Return the (X, Y) coordinate for the center point of the cell that contains the specified text.  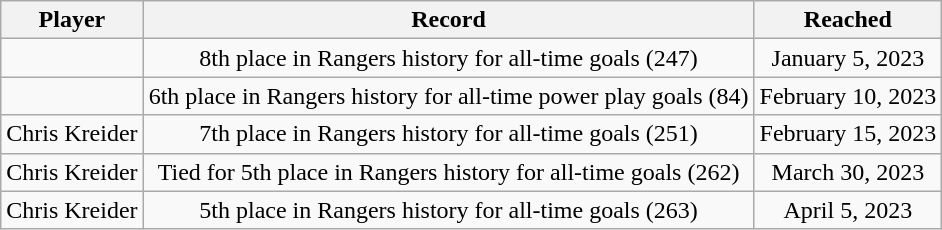
7th place in Rangers history for all-time goals (251) (448, 134)
Player (72, 20)
6th place in Rangers history for all-time power play goals (84) (448, 96)
January 5, 2023 (848, 58)
5th place in Rangers history for all-time goals (263) (448, 210)
Reached (848, 20)
Tied for 5th place in Rangers history for all-time goals (262) (448, 172)
March 30, 2023 (848, 172)
February 15, 2023 (848, 134)
Record (448, 20)
February 10, 2023 (848, 96)
April 5, 2023 (848, 210)
8th place in Rangers history for all-time goals (247) (448, 58)
